Locate the cell with the specified text and output its [X, Y] center coordinate. 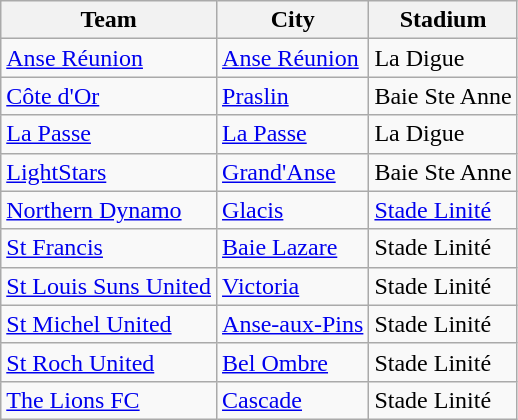
St Louis Suns United [109, 286]
City [293, 20]
Stadium [443, 20]
Grand'Anse [293, 172]
Northern Dynamo [109, 210]
Praslin [293, 96]
St Francis [109, 248]
Cascade [293, 400]
LightStars [109, 172]
Team [109, 20]
Glacis [293, 210]
Baie Lazare [293, 248]
Côte d'Or [109, 96]
St Michel United [109, 324]
Bel Ombre [293, 362]
St Roch United [109, 362]
The Lions FC [109, 400]
Victoria [293, 286]
Anse-aux-Pins [293, 324]
